Identify which cell holds the provided text, then report its [X, Y] central coordinate. 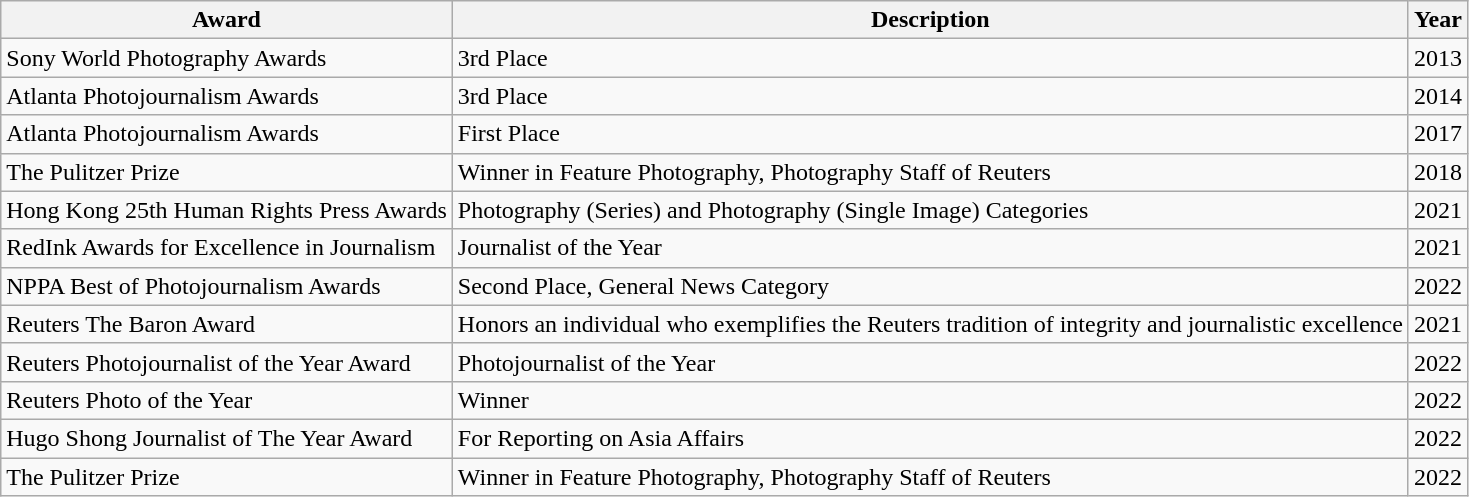
Photojournalist of the Year [930, 362]
Hong Kong 25th Human Rights Press Awards [227, 210]
Winner [930, 400]
2014 [1438, 96]
Description [930, 20]
RedInk Awards for Excellence in Journalism [227, 248]
Journalist of the Year [930, 248]
Photography (Series) and Photography (Single Image) Categories [930, 210]
Reuters The Baron Award [227, 324]
First Place [930, 134]
Sony World Photography Awards [227, 58]
Reuters Photojournalist of the Year Award [227, 362]
2017 [1438, 134]
Hugo Shong Journalist of The Year Award [227, 438]
2013 [1438, 58]
Reuters Photo of the Year [227, 400]
Award [227, 20]
NPPA Best of Photojournalism Awards [227, 286]
2018 [1438, 172]
Second Place, General News Category [930, 286]
Honors an individual who exemplifies the Reuters tradition of integrity and journalistic excellence [930, 324]
Year [1438, 20]
For Reporting on Asia Affairs [930, 438]
